Locate the cell with the specified text and output its (X, Y) center coordinate. 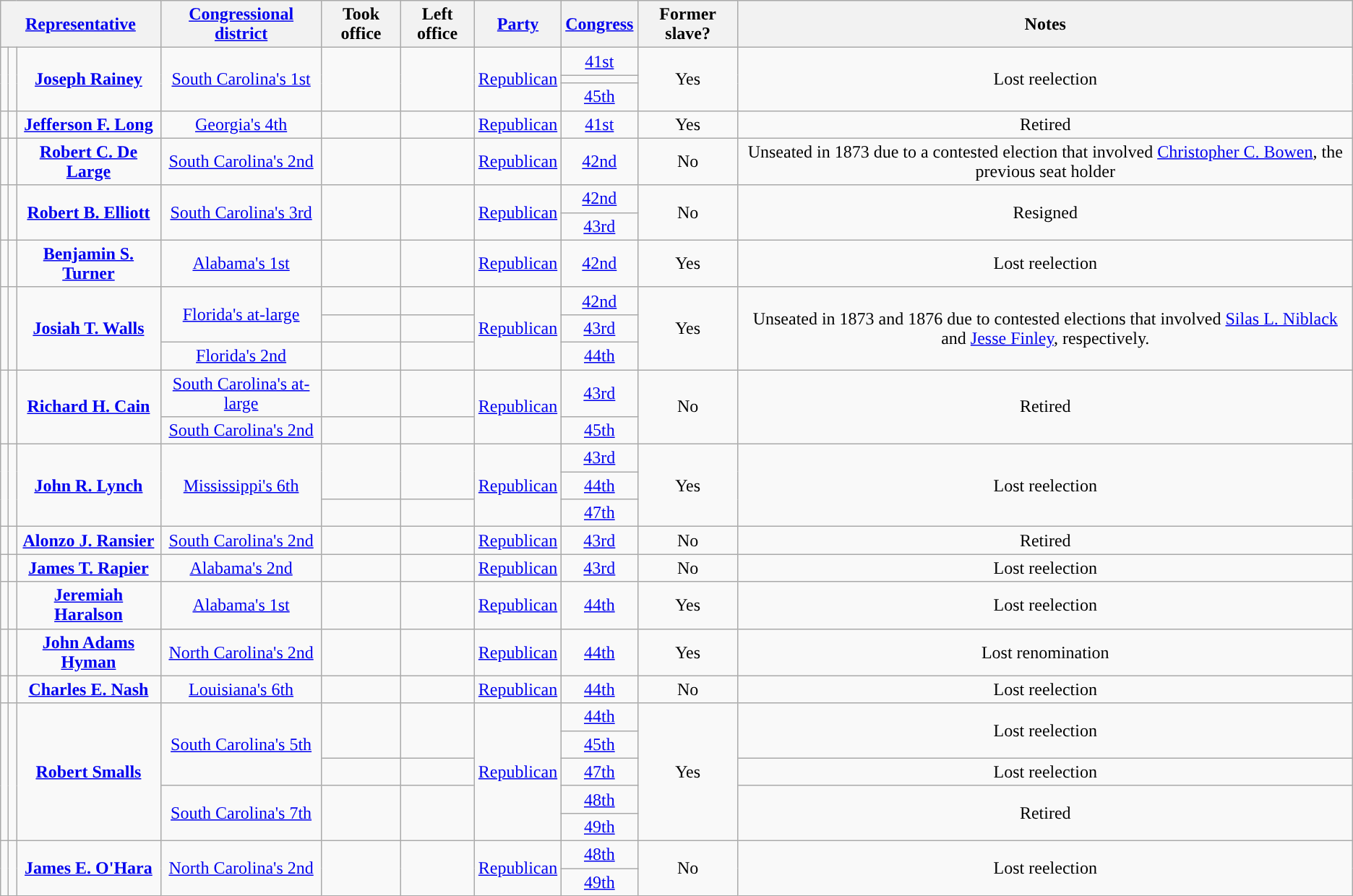
John R. Lynch (88, 486)
Florida's 2nd (241, 356)
James T. Rapier (88, 568)
Former slave? (688, 25)
Congressional district (241, 25)
Notes (1045, 25)
John Adams Hyman (88, 652)
Unseated in 1873 due to a contested election that involved Christopher C. Bowen, the previous seat holder (1045, 162)
Unseated in 1873 and 1876 due to contested elections that involved Silas L. Niblack and Jesse Finley, respectively. (1045, 328)
South Carolina's at-large (241, 393)
Congress (600, 25)
Georgia's 4th (241, 124)
Took office (361, 25)
Alonzo J. Ransier (88, 540)
South Carolina's 1st (241, 79)
Lost renomination (1045, 652)
Resigned (1045, 212)
Representative (81, 25)
Robert C. De Large (88, 162)
Jefferson F. Long (88, 124)
Joseph Rainey (88, 79)
Benjamin S. Turner (88, 263)
Alabama's 2nd (241, 568)
Jeremiah Haralson (88, 606)
South Carolina's 5th (241, 744)
Louisiana's 6th (241, 689)
Florida's at-large (241, 314)
Robert B. Elliott (88, 212)
James E. O'Hara (88, 868)
South Carolina's 3rd (241, 212)
Mississippi's 6th (241, 486)
Left office (437, 25)
Robert Smalls (88, 772)
Josiah T. Walls (88, 328)
Party (517, 25)
Richard H. Cain (88, 408)
South Carolina's 7th (241, 813)
Charles E. Nash (88, 689)
